Extract the [x, y] coordinate from the center of the cell holding the provided text.  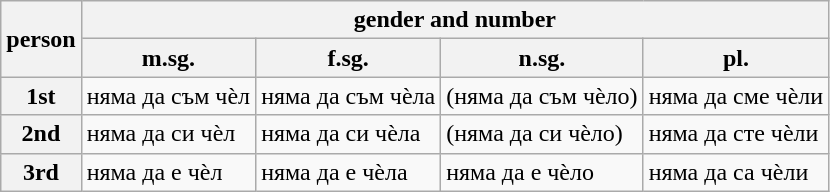
няма да съм чѐла [348, 96]
няма да са чѐли [736, 172]
няма да е чѐл [168, 172]
няма да сте чѐли [736, 134]
няма да си чѐла [348, 134]
1st [41, 96]
n.sg. [542, 58]
person [41, 39]
2nd [41, 134]
gender and number [454, 20]
(няма да съм чѐло) [542, 96]
f.sg. [348, 58]
няма да съм чѐл [168, 96]
няма да е чѐло [542, 172]
m.sg. [168, 58]
няма да е чѐла [348, 172]
pl. [736, 58]
няма да си чѐл [168, 134]
3rd [41, 172]
няма да сме чѐли [736, 96]
(няма да си чѐлo) [542, 134]
